Scan for the cell matching the given text and deliver its [x, y] coordinate at center. 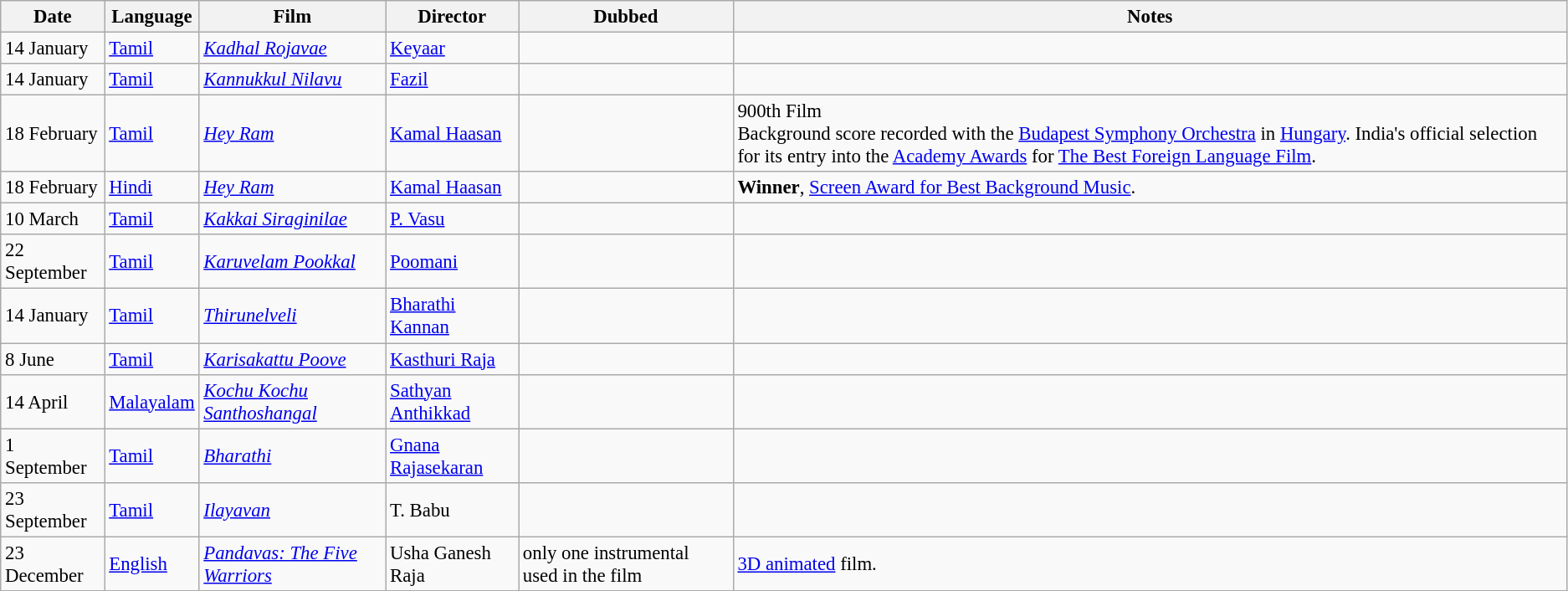
Dubbed [626, 17]
Poomani [452, 261]
only one instrumental used in the film [626, 564]
22 September [53, 261]
23 September [53, 509]
Fazil [452, 80]
Sathyan Anthikkad [452, 402]
Kadhal Rojavae [293, 49]
T. Babu [452, 509]
1 September [53, 455]
Thirunelveli [293, 316]
Film [293, 17]
Hindi [152, 188]
Winner, Screen Award for Best Background Music. [1150, 188]
Karuvelam Pookkal [293, 261]
Bharathi Kannan [452, 316]
Ilayavan [293, 509]
Director [452, 17]
3D animated film. [1150, 564]
Keyaar [452, 49]
Kochu Kochu Santhoshangal [293, 402]
Kasthuri Raja [452, 359]
Malayalam [152, 402]
English [152, 564]
Kakkai Siraginilae [293, 219]
Usha Ganesh Raja [452, 564]
10 March [53, 219]
Karisakattu Poove [293, 359]
Date [53, 17]
P. Vasu [452, 219]
Gnana Rajasekaran [452, 455]
Kannukkul Nilavu [293, 80]
8 June [53, 359]
Language [152, 17]
Pandavas: The Five Warriors [293, 564]
Bharathi [293, 455]
Notes [1150, 17]
23 December [53, 564]
14 April [53, 402]
